Pinpoint the cell where the given text exists, returning its (X, Y) midpoint coordinate. 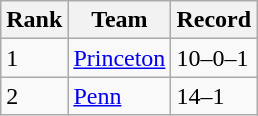
Team (120, 20)
Rank (34, 20)
14–1 (214, 96)
1 (34, 58)
10–0–1 (214, 58)
Penn (120, 96)
Princeton (120, 58)
2 (34, 96)
Record (214, 20)
